Return [x, y] of the center of cell containing provided text 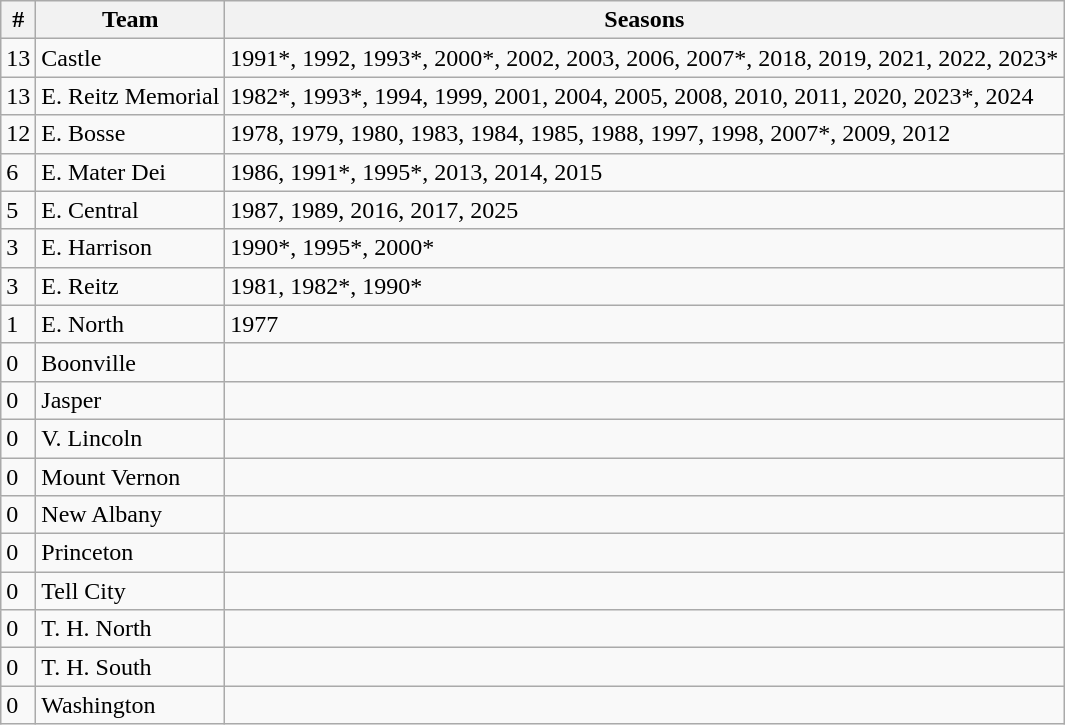
Team [130, 20]
1981, 1982*, 1990* [644, 286]
Washington [130, 705]
T. H. South [130, 667]
5 [18, 210]
Tell City [130, 591]
1990*, 1995*, 2000* [644, 248]
E. Reitz Memorial [130, 96]
1986, 1991*, 1995*, 2013, 2014, 2015 [644, 172]
Castle [130, 58]
Jasper [130, 400]
Boonville [130, 362]
T. H. North [130, 629]
E. North [130, 324]
1987, 1989, 2016, 2017, 2025 [644, 210]
New Albany [130, 515]
# [18, 20]
1977 [644, 324]
Mount Vernon [130, 477]
E. Harrison [130, 248]
E. Bosse [130, 134]
Princeton [130, 553]
Seasons [644, 20]
E. Reitz [130, 286]
V. Lincoln [130, 438]
E. Central [130, 210]
E. Mater Dei [130, 172]
12 [18, 134]
1982*, 1993*, 1994, 1999, 2001, 2004, 2005, 2008, 2010, 2011, 2020, 2023*, 2024 [644, 96]
1978, 1979, 1980, 1983, 1984, 1985, 1988, 1997, 1998, 2007*, 2009, 2012 [644, 134]
1991*, 1992, 1993*, 2000*, 2002, 2003, 2006, 2007*, 2018, 2019, 2021, 2022, 2023* [644, 58]
6 [18, 172]
1 [18, 324]
